Determine the [X, Y] coordinate at the center of the cell enclosing the given text.  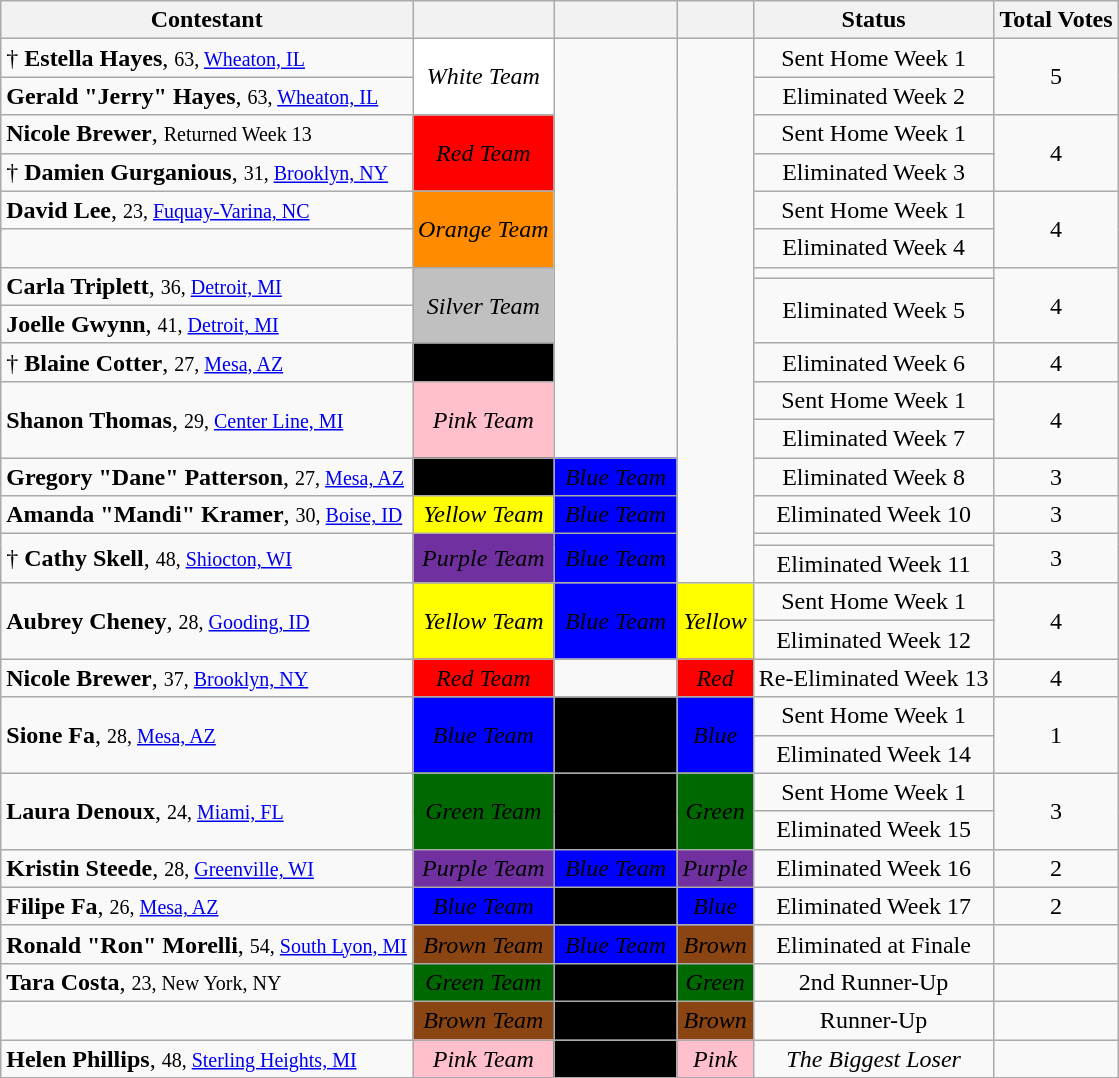
Eliminated at Finale [874, 944]
Eliminated Week 14 [874, 754]
Eliminated Week 5 [874, 310]
Red [715, 678]
Eliminated Week 11 [874, 564]
Silver Team [484, 305]
† Damien Gurganious, 31, Brooklyn, NY [207, 172]
Eliminated Week 16 [874, 868]
Eliminated Week 12 [874, 640]
Nicole Brewer, Returned Week 13 [207, 134]
Filipe Fa, 26, Mesa, AZ [207, 906]
Helen Phillips, 48, Sterling Heights, MI [207, 1059]
Tara Costa, 23, New York, NY [207, 982]
Laura Denoux, 24, Miami, FL [207, 811]
Eliminated Week 4 [874, 248]
David Lee, 23, Fuquay-Varina, NC [207, 210]
Eliminated Week 17 [874, 906]
White Team [484, 77]
Ronald "Ron" Morelli, 54, South Lyon, MI [207, 944]
† Estella Hayes, 63, Wheaton, IL [207, 58]
† Cathy Skell, 48, Shiocton, WI [207, 558]
Gregory "Dane" Patterson, 27, Mesa, AZ [207, 477]
Eliminated Week 15 [874, 830]
Status [874, 20]
Runner-Up [874, 1020]
Eliminated Week 10 [874, 515]
The Biggest Loser [874, 1059]
Gerald "Jerry" Hayes, 63, Wheaton, IL [207, 96]
5 [1056, 77]
1 [1056, 735]
Eliminated Week 7 [874, 438]
Total Votes [1056, 20]
Yellow [715, 621]
Pink [715, 1059]
Nicole Brewer, 37, Brooklyn, NY [207, 678]
Re-Eliminated Week 13 [874, 678]
Orange Team [484, 229]
Amanda "Mandi" Kramer, 30, Boise, ID [207, 515]
Eliminated Week 2 [874, 96]
Aubrey Cheney, 28, Gooding, ID [207, 621]
Eliminated Week 3 [874, 172]
Shanon Thomas, 29, Center Line, MI [207, 419]
Purple [715, 868]
Kristin Steede, 28, Greenville, WI [207, 868]
Eliminated Week 8 [874, 477]
Contestant [207, 20]
Eliminated Week 6 [874, 362]
Carla Triplett, 36, Detroit, MI [207, 286]
Joelle Gwynn, 41, Detroit, MI [207, 324]
2nd Runner-Up [874, 982]
† Blaine Cotter, 27, Mesa, AZ [207, 362]
Sione Fa, 28, Mesa, AZ [207, 735]
